Search for the cell housing the specified text and yield its (x, y) center coordinate. 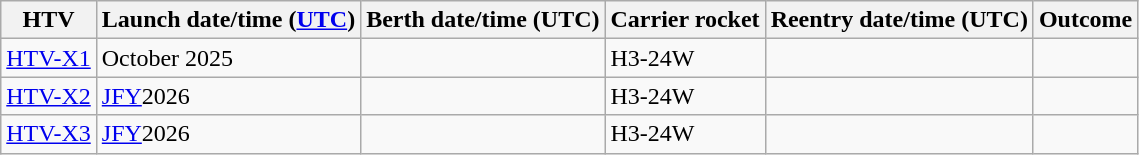
Carrier rocket (685, 20)
HTV-X2 (49, 96)
Berth date/time (UTC) (483, 20)
Outcome (1085, 20)
October 2025 (228, 58)
HTV (49, 20)
HTV-X3 (49, 134)
HTV-X1 (49, 58)
Launch date/time (UTC) (228, 20)
Reentry date/time (UTC) (899, 20)
